Provide the (X, Y) coordinate of the cell's center where the given text is located.  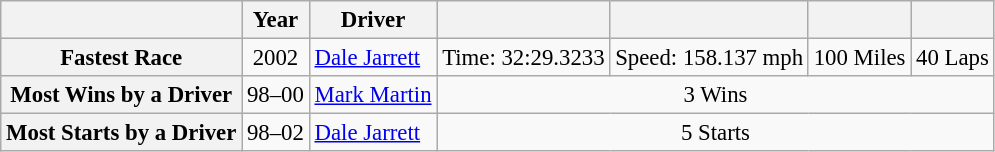
3 Wins (716, 95)
Fastest Race (122, 58)
100 Miles (859, 58)
2002 (276, 58)
Time: 32:29.3233 (524, 58)
98–02 (276, 133)
5 Starts (716, 133)
Year (276, 20)
Most Wins by a Driver (122, 95)
Mark Martin (373, 95)
98–00 (276, 95)
Driver (373, 20)
40 Laps (952, 58)
Speed: 158.137 mph (710, 58)
Most Starts by a Driver (122, 133)
